Capture the cell that displays the provided text and extract its (x, y) central coordinate. 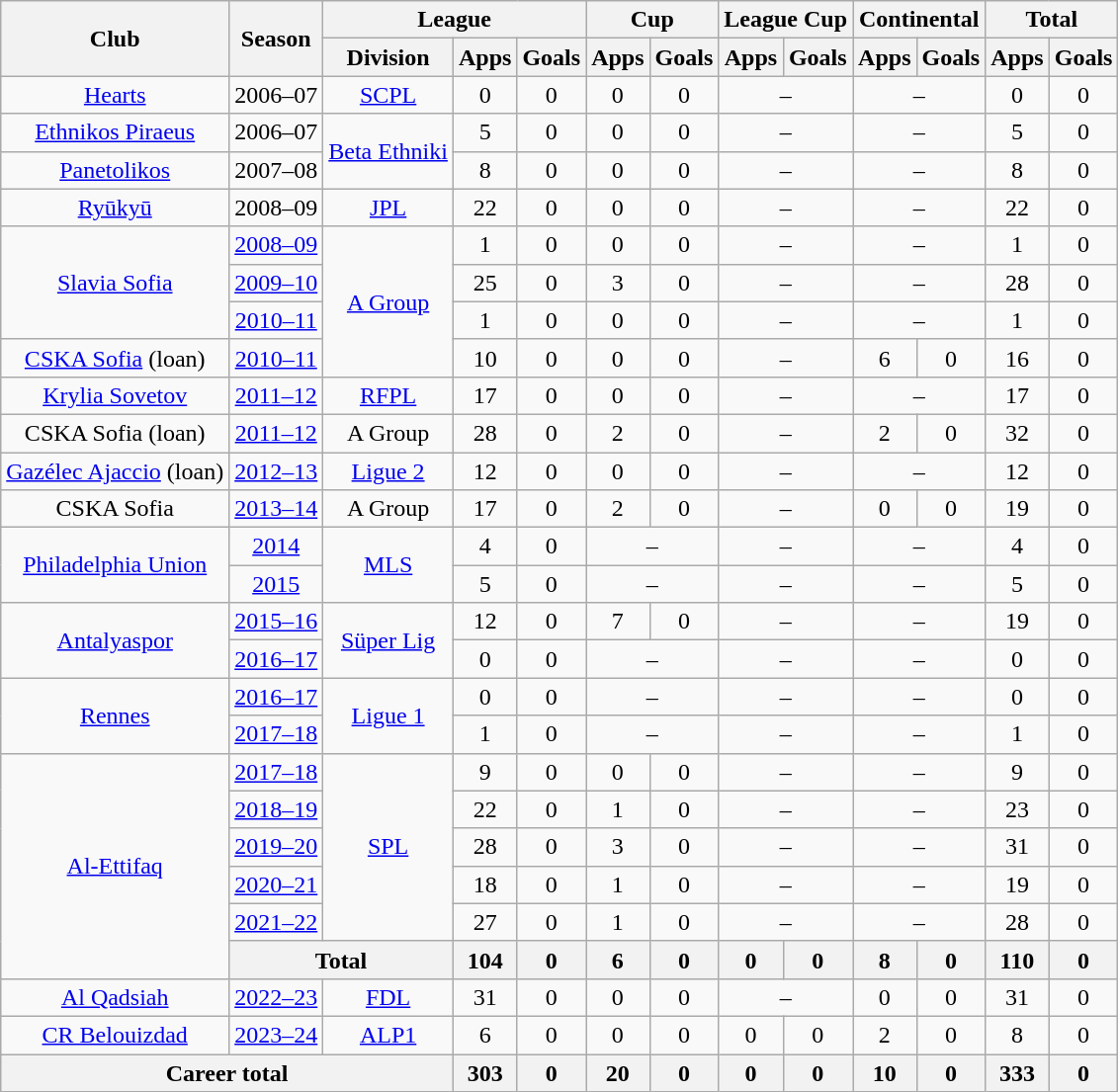
Beta Ethniki (388, 151)
2014 (277, 546)
League (455, 20)
27 (484, 922)
Club (115, 39)
RFPL (388, 395)
Panetolikos (115, 170)
23 (1017, 809)
2015 (277, 584)
303 (484, 1072)
SCPL (388, 95)
Philadelphia Union (115, 565)
Slavia Sofia (115, 283)
Antalyaspor (115, 640)
2020–21 (277, 884)
Cup (652, 20)
Hearts (115, 95)
2007–08 (277, 170)
Ligue 2 (388, 471)
104 (484, 960)
2018–19 (277, 809)
League Cup (786, 20)
Season (277, 39)
2021–22 (277, 922)
Ligue 1 (388, 715)
20 (618, 1072)
2009–10 (277, 283)
2023–24 (277, 1035)
SPL (388, 847)
Ryūkyū (115, 208)
Ethnikos Piraeus (115, 132)
Gazélec Ajaccio (loan) (115, 471)
Süper Lig (388, 640)
Career total (227, 1072)
333 (1017, 1072)
2012–13 (277, 471)
FDL (388, 997)
2022–23 (277, 997)
Krylia Sovetov (115, 395)
Rennes (115, 715)
2019–20 (277, 847)
CR Belouizdad (115, 1035)
32 (1017, 433)
18 (484, 884)
CSKA Sofia (115, 509)
110 (1017, 960)
2013–14 (277, 509)
Al-Ettifaq (115, 866)
Continental (919, 20)
Division (388, 57)
2015–16 (277, 622)
25 (484, 283)
7 (618, 622)
16 (1017, 358)
MLS (388, 565)
Al Qadsiah (115, 997)
JPL (388, 208)
ALP1 (388, 1035)
